Find where the given text appears and provide that cell's center as [X, Y] coordinate. 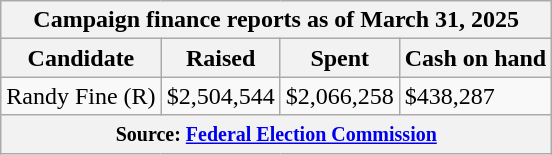
Campaign finance reports as of March 31, 2025 [276, 20]
Raised [220, 58]
$438,287 [475, 96]
Cash on hand [475, 58]
Source: Federal Election Commission [276, 134]
$2,066,258 [340, 96]
Candidate [81, 58]
Spent [340, 58]
Randy Fine (R) [81, 96]
$2,504,544 [220, 96]
